Output the (x, y) coordinate of the center of the cell containing the given text.  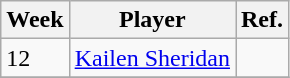
12 (35, 58)
Week (35, 20)
Kailen Sheridan (152, 58)
Ref. (262, 20)
Player (152, 20)
